Output the [X, Y] coordinate of the center of the cell containing the given text.  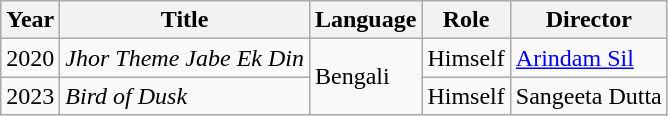
Bengali [365, 77]
Sangeeta Dutta [588, 96]
2023 [30, 96]
Director [588, 20]
Year [30, 20]
Bird of Dusk [185, 96]
2020 [30, 58]
Title [185, 20]
Language [365, 20]
Role [466, 20]
Jhor Theme Jabe Ek Din [185, 58]
Arindam Sil [588, 58]
